Locate the cell with the specified text and output its (X, Y) center coordinate. 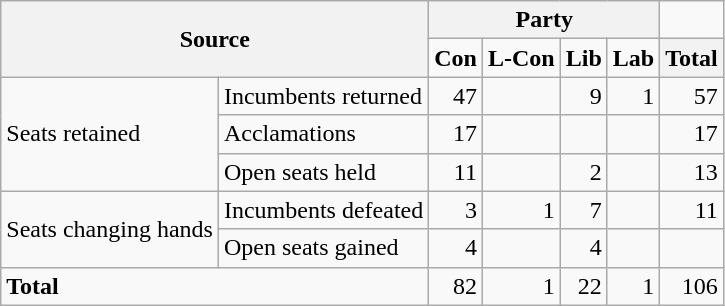
Seats changing hands (110, 229)
Acclamations (323, 134)
Open seats held (323, 172)
Source (215, 39)
3 (456, 210)
Lab (633, 58)
2 (584, 172)
106 (692, 286)
Incumbents defeated (323, 210)
Incumbents returned (323, 96)
Open seats gained (323, 248)
47 (456, 96)
Lib (584, 58)
22 (584, 286)
57 (692, 96)
Party (544, 20)
82 (456, 286)
9 (584, 96)
13 (692, 172)
Seats retained (110, 134)
Con (456, 58)
L-Con (521, 58)
7 (584, 210)
